For the text-containing cell, return its midpoint in [X, Y] coordinate format. 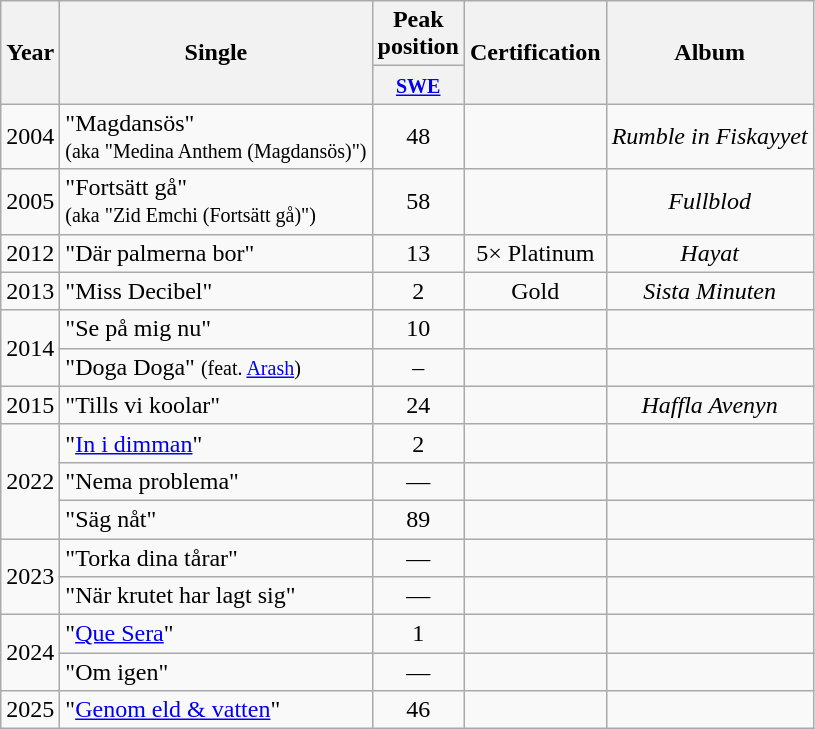
"Om igen" [216, 672]
"In i dimman" [216, 443]
Peak position [418, 34]
2025 [30, 710]
"Miss Decibel" [216, 291]
Sista Minuten [710, 291]
2004 [30, 136]
Certification [535, 52]
Rumble in Fiskayyet [710, 136]
48 [418, 136]
58 [418, 202]
2023 [30, 576]
"Se på mig nu" [216, 329]
"Nema problema" [216, 481]
– [418, 367]
"Magdansös" (aka "Medina Anthem (Magdansös)") [216, 136]
2005 [30, 202]
"Genom eld & vatten" [216, 710]
24 [418, 405]
SWE [418, 85]
46 [418, 710]
1 [418, 634]
"Säg nåt" [216, 519]
13 [418, 253]
2015 [30, 405]
Gold [535, 291]
2012 [30, 253]
Haffla Avenyn [710, 405]
Hayat [710, 253]
2022 [30, 481]
89 [418, 519]
"När krutet har lagt sig" [216, 596]
"Tills vi koolar" [216, 405]
5× Platinum [535, 253]
"Doga Doga" (feat. Arash) [216, 367]
"Torka dina tårar" [216, 557]
Year [30, 52]
2013 [30, 291]
Fullblod [710, 202]
Single [216, 52]
Album [710, 52]
"Där palmerna bor" [216, 253]
"Fortsätt gå" (aka "Zid Emchi (Fortsätt gå)") [216, 202]
10 [418, 329]
2014 [30, 348]
2024 [30, 653]
"Que Sera" [216, 634]
